Output the (x, y) coordinate of the center of the cell containing the given text.  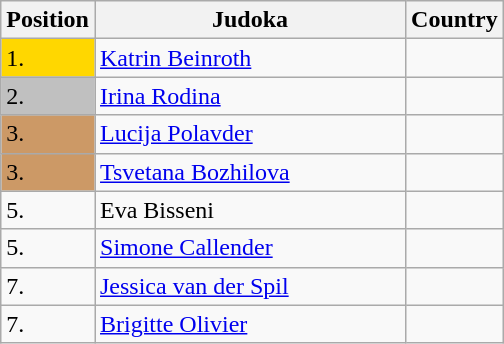
1. (48, 58)
Brigitte Olivier (250, 324)
Jessica van der Spil (250, 286)
Irina Rodina (250, 96)
Judoka (250, 20)
Country (455, 20)
Position (48, 20)
Tsvetana Bozhilova (250, 172)
Lucija Polavder (250, 134)
Eva Bisseni (250, 210)
2. (48, 96)
Katrin Beinroth (250, 58)
Simone Callender (250, 248)
